Detect which cell encompasses the target text, then output its (X, Y) center coordinate. 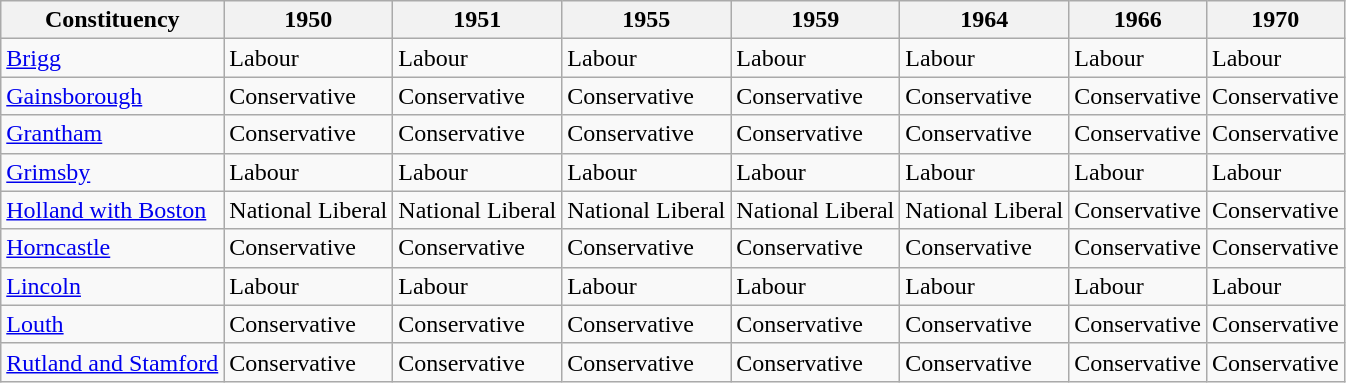
Horncastle (112, 248)
Gainsborough (112, 96)
1959 (816, 20)
Grimsby (112, 172)
Constituency (112, 20)
Lincoln (112, 286)
1970 (1276, 20)
Brigg (112, 58)
Rutland and Stamford (112, 362)
1950 (308, 20)
1964 (984, 20)
1955 (646, 20)
1951 (478, 20)
Grantham (112, 134)
1966 (1138, 20)
Holland with Boston (112, 210)
Louth (112, 324)
